Identify which cell holds the provided text, then report its [x, y] central coordinate. 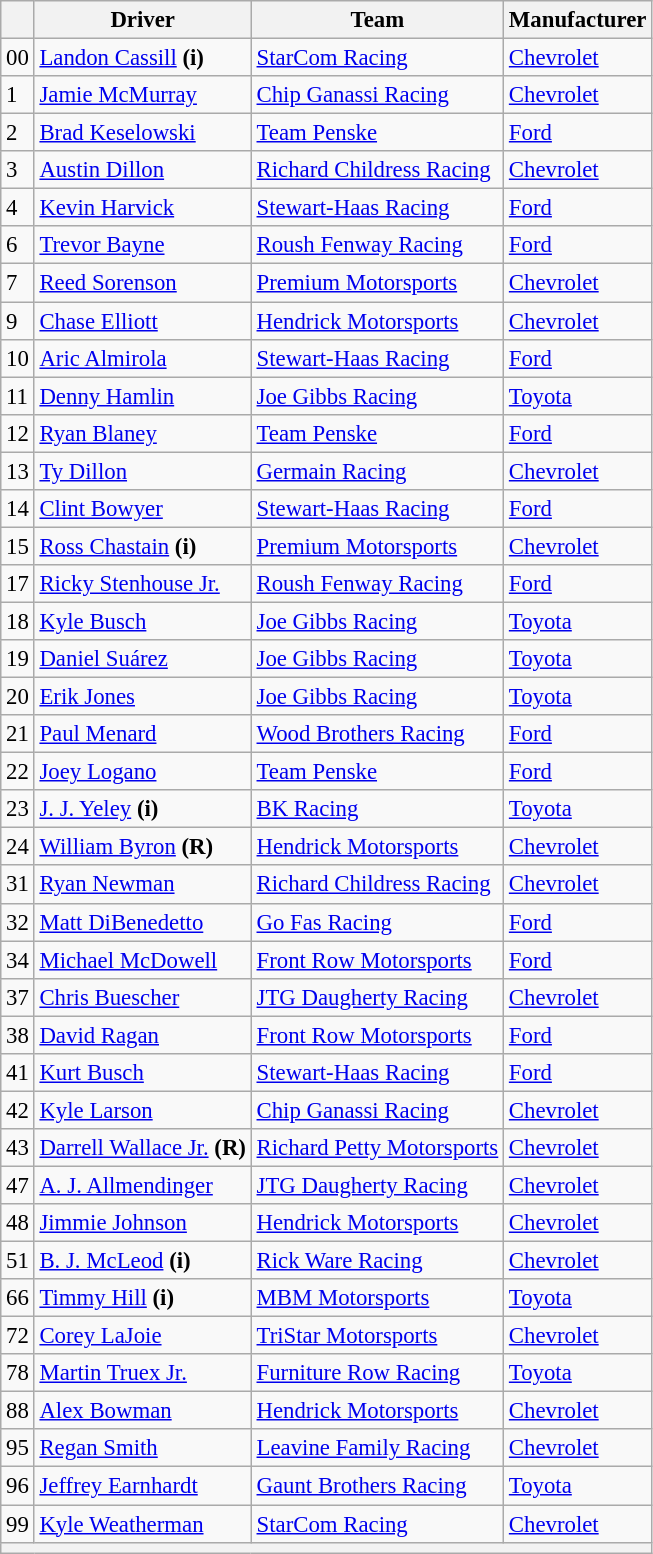
48 [18, 1223]
Wood Brothers Racing [377, 734]
Team [377, 20]
Ryan Blaney [142, 433]
Kevin Harvick [142, 208]
Kurt Busch [142, 1073]
7 [18, 283]
14 [18, 509]
19 [18, 659]
13 [18, 471]
Jamie McMurray [142, 95]
18 [18, 621]
Driver [142, 20]
Kyle Larson [142, 1110]
96 [18, 1486]
1 [18, 95]
Matt DiBenedetto [142, 922]
6 [18, 245]
34 [18, 960]
12 [18, 433]
Corey LaJoie [142, 1336]
42 [18, 1110]
Rick Ware Racing [377, 1261]
78 [18, 1373]
Regan Smith [142, 1449]
66 [18, 1298]
Aric Almirola [142, 358]
20 [18, 697]
99 [18, 1524]
24 [18, 847]
9 [18, 321]
21 [18, 734]
10 [18, 358]
Erik Jones [142, 697]
TriStar Motorsports [377, 1336]
Go Fas Racing [377, 922]
Daniel Suárez [142, 659]
41 [18, 1073]
Trevor Bayne [142, 245]
Leavine Family Racing [377, 1449]
11 [18, 396]
Alex Bowman [142, 1411]
31 [18, 885]
Landon Cassill (i) [142, 58]
Reed Sorenson [142, 283]
Austin Dillon [142, 170]
Timmy Hill (i) [142, 1298]
Ricky Stenhouse Jr. [142, 584]
A. J. Allmendinger [142, 1185]
37 [18, 997]
Chris Buescher [142, 997]
Michael McDowell [142, 960]
Chase Elliott [142, 321]
Ross Chastain (i) [142, 546]
MBM Motorsports [377, 1298]
Jeffrey Earnhardt [142, 1486]
Gaunt Brothers Racing [377, 1486]
00 [18, 58]
Paul Menard [142, 734]
Clint Bowyer [142, 509]
38 [18, 1035]
4 [18, 208]
72 [18, 1336]
Denny Hamlin [142, 396]
Kyle Busch [142, 621]
BK Racing [377, 809]
Furniture Row Racing [377, 1373]
88 [18, 1411]
Ryan Newman [142, 885]
David Ragan [142, 1035]
Joey Logano [142, 772]
15 [18, 546]
Martin Truex Jr. [142, 1373]
43 [18, 1148]
Germain Racing [377, 471]
23 [18, 809]
22 [18, 772]
Jimmie Johnson [142, 1223]
William Byron (R) [142, 847]
Darrell Wallace Jr. (R) [142, 1148]
17 [18, 584]
J. J. Yeley (i) [142, 809]
47 [18, 1185]
51 [18, 1261]
Ty Dillon [142, 471]
Brad Keselowski [142, 133]
32 [18, 922]
Manufacturer [578, 20]
3 [18, 170]
B. J. McLeod (i) [142, 1261]
Kyle Weatherman [142, 1524]
95 [18, 1449]
Richard Petty Motorsports [377, 1148]
2 [18, 133]
